Return (x, y) of the center of cell containing provided text 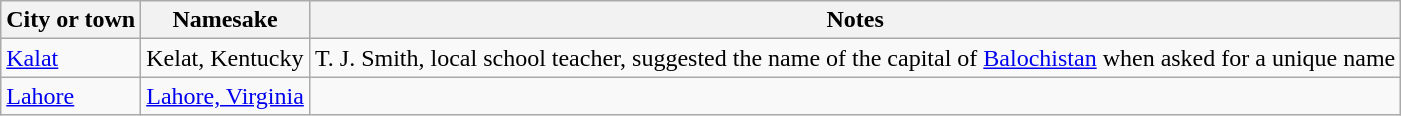
Namesake (226, 20)
Kelat, Kentucky (226, 58)
Kalat (71, 58)
T. J. Smith, local school teacher, suggested the name of the capital of Balochistan when asked for a unique name (854, 58)
City or town (71, 20)
Lahore, Virginia (226, 96)
Notes (854, 20)
Lahore (71, 96)
